For the text-containing cell, return its midpoint in (x, y) coordinate format. 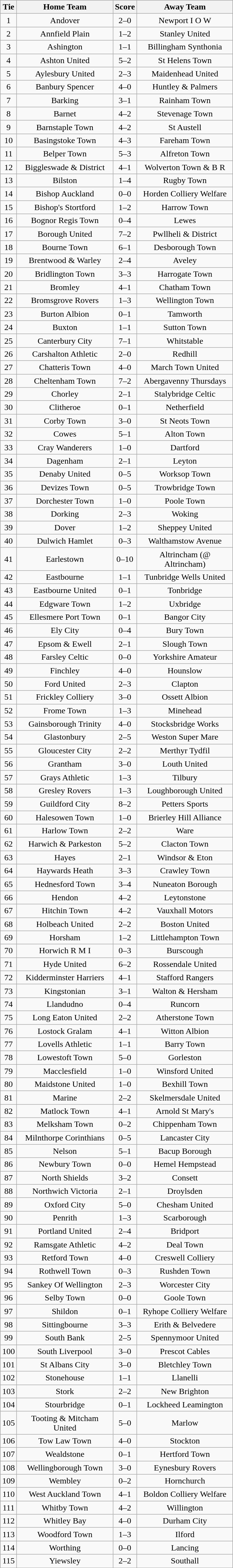
North Shields (65, 1178)
Dartford (185, 447)
Tilbury (185, 777)
Lewes (185, 221)
Aveley (185, 261)
51 (8, 697)
Rossendale United (185, 964)
Worcester City (185, 1285)
South Liverpool (65, 1351)
St Neots Town (185, 421)
Nuneaton Borough (185, 884)
Altrincham (@ Altrincham) (185, 559)
Harlow Town (65, 831)
96 (8, 1298)
Deal Town (185, 1245)
33 (8, 447)
7 (8, 100)
75 (8, 1017)
76 (8, 1031)
Lostock Gralam (65, 1031)
Selby Town (65, 1298)
107 (8, 1454)
98 (8, 1325)
Nelson (65, 1151)
56 (8, 764)
100 (8, 1351)
Whitby Town (65, 1508)
65 (8, 884)
105 (8, 1422)
Goole Town (185, 1298)
Prescot Cables (185, 1351)
Louth United (185, 764)
10 (8, 140)
Stonehouse (65, 1378)
Brierley Hill Alliance (185, 817)
Worksop Town (185, 474)
101 (8, 1365)
85 (8, 1151)
34 (8, 461)
Wembley (65, 1481)
Stockton (185, 1441)
Abergavenny Thursdays (185, 381)
Vauxhall Motors (185, 911)
Bangor City (185, 617)
Ware (185, 831)
60 (8, 817)
Horsham (65, 937)
Runcorn (185, 1004)
Trowbridge Town (185, 487)
Yiewsley (65, 1561)
4 (8, 60)
Clapton (185, 684)
Alton Town (185, 434)
Petters Sports (185, 804)
68 (8, 924)
3–2 (125, 1178)
Retford Town (65, 1258)
26 (8, 354)
Buxton (65, 327)
106 (8, 1441)
44 (8, 604)
Stalybridge Celtic (185, 394)
Tooting & Mitcham United (65, 1422)
38 (8, 514)
93 (8, 1258)
Basingstoke Town (65, 140)
Hendon (65, 897)
49 (8, 671)
71 (8, 964)
Bridlington Town (65, 274)
Hitchin Town (65, 911)
Denaby United (65, 474)
35 (8, 474)
Macclesfield (65, 1071)
Dulwich Hamlet (65, 541)
Rothwell Town (65, 1271)
78 (8, 1058)
Netherfield (185, 408)
Lancing (185, 1548)
Wellington Town (185, 301)
Chesham United (185, 1204)
Boldon Colliery Welfare (185, 1494)
Huntley & Palmers (185, 87)
Tow Law Town (65, 1441)
Scarborough (185, 1218)
94 (8, 1271)
Bromley (65, 287)
Willington (185, 1508)
86 (8, 1164)
18 (8, 247)
114 (8, 1548)
54 (8, 737)
Whitley Bay (65, 1521)
20 (8, 274)
Slough Town (185, 644)
Barking (65, 100)
Leyton (185, 461)
1 (8, 20)
108 (8, 1468)
Poole Town (185, 501)
62 (8, 844)
103 (8, 1391)
Home Team (65, 7)
17 (8, 234)
Newport I O W (185, 20)
Tamworth (185, 314)
43 (8, 590)
Yorkshire Amateur (185, 657)
Holbeach United (65, 924)
Banbury Spencer (65, 87)
2 (8, 34)
Stafford Rangers (185, 977)
23 (8, 314)
Leytonstone (185, 897)
Gainsborough Trinity (65, 724)
Harrogate Town (185, 274)
6–1 (125, 247)
Redhill (185, 354)
Chippenham Town (185, 1124)
63 (8, 857)
13 (8, 181)
9 (8, 127)
Glastonbury (65, 737)
St Austell (185, 127)
64 (8, 871)
77 (8, 1044)
March Town United (185, 367)
22 (8, 301)
Andover (65, 20)
0–10 (125, 559)
New Brighton (185, 1391)
Edgware Town (65, 604)
Away Team (185, 7)
90 (8, 1218)
Maidstone United (65, 1084)
Ilford (185, 1534)
Devizes Town (65, 487)
Clacton Town (185, 844)
67 (8, 911)
28 (8, 381)
97 (8, 1311)
Walton & Hersham (185, 991)
Hemel Hempstead (185, 1164)
36 (8, 487)
Bilston (65, 181)
52 (8, 711)
Ryhope Colliery Welfare (185, 1311)
39 (8, 527)
Horden Colliery Welfare (185, 194)
Llandudno (65, 1004)
Kidderminster Harriers (65, 977)
Barnet (65, 114)
29 (8, 394)
Tie (8, 7)
112 (8, 1521)
Eastbourne (65, 577)
Dorchester Town (65, 501)
West Auckland Town (65, 1494)
Ford United (65, 684)
15 (8, 207)
70 (8, 951)
Kingstonian (65, 991)
7–1 (125, 341)
30 (8, 408)
Rushden Town (185, 1271)
Cowes (65, 434)
Bromsgrove Rovers (65, 301)
31 (8, 421)
South Bank (65, 1338)
Score (125, 7)
Sankey Of Wellington (65, 1285)
Ellesmere Port Town (65, 617)
Lancaster City (185, 1138)
Consett (185, 1178)
Marlow (185, 1422)
6–2 (125, 964)
Southall (185, 1561)
Windsor & Eton (185, 857)
Ashton United (65, 60)
Dagenham (65, 461)
113 (8, 1534)
Alfreton Town (185, 154)
95 (8, 1285)
Rainham Town (185, 100)
Boston United (185, 924)
89 (8, 1204)
3 (8, 47)
Droylsden (185, 1191)
Hednesford Town (65, 884)
Sheppey United (185, 527)
Corby Town (65, 421)
16 (8, 221)
Gloucester City (65, 751)
47 (8, 644)
Marine (65, 1098)
Wealdstone (65, 1454)
Epsom & Ewell (65, 644)
Lockheed Leamington (185, 1405)
Hyde United (65, 964)
Wolverton Town & B R (185, 167)
Whitstable (185, 341)
Lovells Athletic (65, 1044)
Gresley Rovers (65, 790)
110 (8, 1494)
Stourbridge (65, 1405)
Worthing (65, 1548)
Harwich & Parkeston (65, 844)
Crawley Town (185, 871)
Grays Athletic (65, 777)
Finchley (65, 671)
84 (8, 1138)
88 (8, 1191)
69 (8, 937)
Sutton Town (185, 327)
Minehead (185, 711)
Grantham (65, 764)
99 (8, 1338)
Portland United (65, 1231)
Melksham Town (65, 1124)
Bexhill Town (185, 1084)
Bacup Borough (185, 1151)
Hounslow (185, 671)
Frickley Colliery (65, 697)
Stevenage Town (185, 114)
92 (8, 1245)
40 (8, 541)
Aylesbury United (65, 74)
Durham City (185, 1521)
Hayes (65, 857)
50 (8, 684)
42 (8, 577)
Woodford Town (65, 1534)
61 (8, 831)
Ossett Albion (185, 697)
Cray Wanderers (65, 447)
Stanley United (185, 34)
Hertford Town (185, 1454)
Spennymoor United (185, 1338)
Oxford City (65, 1204)
109 (8, 1481)
Burscough (185, 951)
Stocksbridge Works (185, 724)
Atherstone Town (185, 1017)
Burton Albion (65, 314)
37 (8, 501)
Ely City (65, 631)
Loughborough United (185, 790)
8 (8, 114)
St Helens Town (185, 60)
Bletchley Town (185, 1365)
Weston Super Mare (185, 737)
Llanelli (185, 1378)
Earlestown (65, 559)
1–4 (125, 181)
Barry Town (185, 1044)
Eastbourne United (65, 590)
Gorleston (185, 1058)
Witton Albion (185, 1031)
91 (8, 1231)
Tunbridge Wells United (185, 577)
Frome Town (65, 711)
Uxbridge (185, 604)
Maidenhead United (185, 74)
48 (8, 657)
Dover (65, 527)
24 (8, 327)
25 (8, 341)
Bishop Auckland (65, 194)
Rugby Town (185, 181)
5 (8, 74)
102 (8, 1378)
Stork (65, 1391)
6 (8, 87)
41 (8, 559)
Littlehampton Town (185, 937)
Guildford City (65, 804)
14 (8, 194)
Fareham Town (185, 140)
104 (8, 1405)
Cheltenham Town (65, 381)
81 (8, 1098)
Carshalton Athletic (65, 354)
Wellingborough Town (65, 1468)
74 (8, 1004)
Ashington (65, 47)
Skelmersdale United (185, 1098)
Eynesbury Rovers (185, 1468)
8–2 (125, 804)
Horwich R M I (65, 951)
Penrith (65, 1218)
Woking (185, 514)
Biggleswade & District (65, 167)
111 (8, 1508)
Shildon (65, 1311)
59 (8, 804)
87 (8, 1178)
5–3 (125, 154)
27 (8, 367)
Chorley (65, 394)
Newbury Town (65, 1164)
Dorking (65, 514)
Barnstaple Town (65, 127)
53 (8, 724)
55 (8, 751)
Hornchurch (185, 1481)
46 (8, 631)
Milnthorpe Corinthians (65, 1138)
Farsley Celtic (65, 657)
Brentwood & Warley (65, 261)
Belper Town (65, 154)
Harrow Town (185, 207)
Creswell Colliery (185, 1258)
Chatham Town (185, 287)
Ramsgate Athletic (65, 1245)
Desborough Town (185, 247)
Billingham Synthonia (185, 47)
Merthyr Tydfil (185, 751)
Arnold St Mary's (185, 1111)
83 (8, 1124)
Pwllheli & District (185, 234)
Walthamstow Avenue (185, 541)
72 (8, 977)
Bridport (185, 1231)
Haywards Heath (65, 871)
19 (8, 261)
Bishop's Stortford (65, 207)
Clitheroe (65, 408)
Winsford United (185, 1071)
Borough United (65, 234)
12 (8, 167)
3–4 (125, 884)
Chatteris Town (65, 367)
Halesowen Town (65, 817)
Annfield Plain (65, 34)
Matlock Town (65, 1111)
11 (8, 154)
Long Eaton United (65, 1017)
St Albans City (65, 1365)
45 (8, 617)
21 (8, 287)
Bognor Regis Town (65, 221)
32 (8, 434)
79 (8, 1071)
Bury Town (185, 631)
Canterbury City (65, 341)
73 (8, 991)
57 (8, 777)
Bourne Town (65, 247)
115 (8, 1561)
Lowestoft Town (65, 1058)
58 (8, 790)
Tonbridge (185, 590)
Erith & Belvedere (185, 1325)
82 (8, 1111)
80 (8, 1084)
66 (8, 897)
4–3 (125, 140)
Northwich Victoria (65, 1191)
Sittingbourne (65, 1325)
